Find where the given text appears and provide that cell's center as [x, y] coordinate. 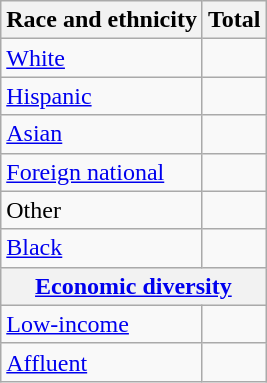
Total [234, 20]
Race and ethnicity [102, 20]
Other [102, 210]
Foreign national [102, 172]
Economic diversity [134, 286]
Hispanic [102, 96]
Asian [102, 134]
White [102, 58]
Affluent [102, 362]
Black [102, 248]
Low-income [102, 324]
